For the text-containing cell, return its midpoint in [x, y] coordinate format. 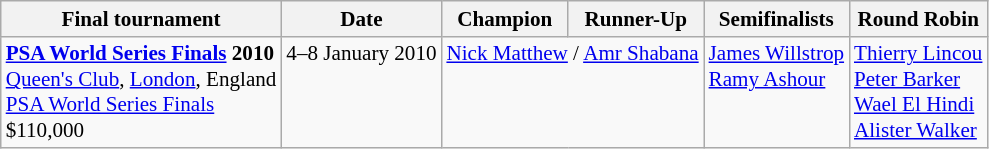
Champion [504, 18]
Thierry Lincou Peter Barker Wael El Hindi Alister Walker [918, 92]
Nick Matthew / Amr Shabana [572, 92]
Runner-Up [636, 18]
James Willstrop Ramy Ashour [776, 92]
Date [361, 18]
Semifinalists [776, 18]
Final tournament [142, 18]
4–8 January 2010 [361, 92]
PSA World Series Finals 2010 Queen's Club, London, EnglandPSA World Series Finals$110,000 [142, 92]
Round Robin [918, 18]
